Detect which cell encompasses the target text, then output its (x, y) center coordinate. 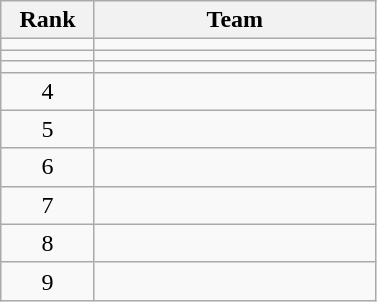
Rank (48, 20)
9 (48, 281)
5 (48, 129)
6 (48, 167)
8 (48, 243)
4 (48, 91)
7 (48, 205)
Team (234, 20)
